From the cell containing the given text, extract its center point as [X, Y] coordinate. 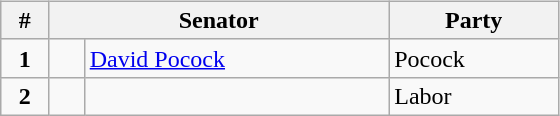
Senator [219, 20]
# [25, 20]
David Pocock [236, 58]
2 [25, 96]
Pocock [474, 58]
1 [25, 58]
Labor [474, 96]
Party [474, 20]
